Find where the given text appears and provide that cell's center as [X, Y] coordinate. 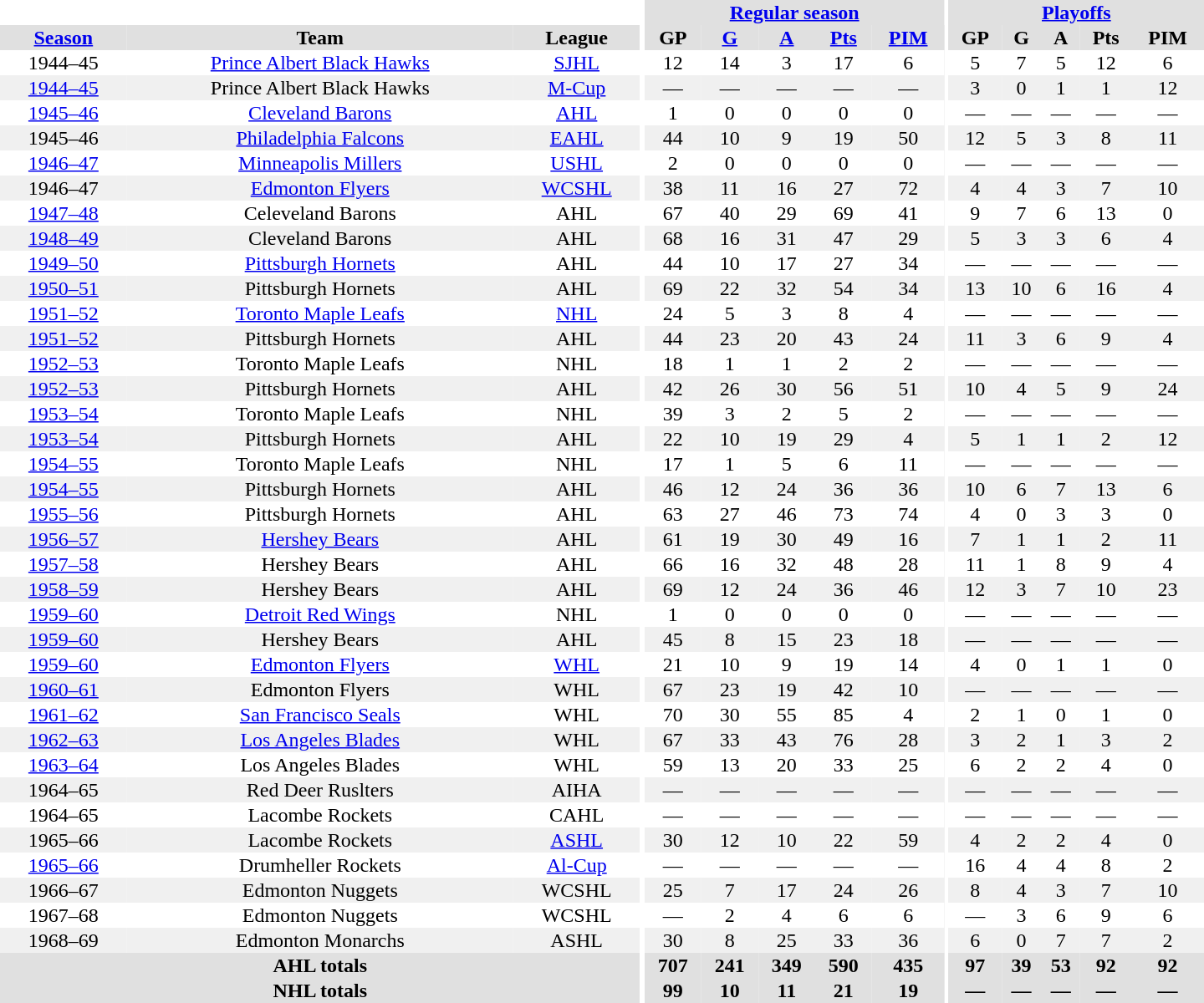
1957–58 [64, 564]
Red Deer Ruslters [320, 790]
99 [673, 990]
72 [908, 188]
League [577, 38]
49 [844, 539]
74 [908, 514]
349 [787, 965]
1967–68 [64, 915]
63 [673, 514]
SJHL [577, 63]
USHL [577, 163]
50 [908, 138]
Minneapolis Millers [320, 163]
CAHL [577, 815]
Regular season [794, 13]
1963–64 [64, 765]
AIHA [577, 790]
1968–69 [64, 940]
45 [673, 639]
53 [1060, 965]
1962–63 [64, 740]
241 [730, 965]
68 [673, 238]
38 [673, 188]
1949–50 [64, 263]
54 [844, 288]
Edmonton Monarchs [320, 940]
San Francisco Seals [320, 715]
73 [844, 514]
51 [908, 389]
AHL totals [320, 965]
56 [844, 389]
1960–61 [64, 690]
Drumheller Rockets [320, 865]
Philadelphia Falcons [320, 138]
85 [844, 715]
EAHL [577, 138]
40 [730, 213]
Celeveland Barons [320, 213]
97 [975, 965]
48 [844, 564]
Detroit Red Wings [320, 614]
1956–57 [64, 539]
15 [787, 639]
1947–48 [64, 213]
M-Cup [577, 88]
1955–56 [64, 514]
590 [844, 965]
1966–67 [64, 890]
47 [844, 238]
Season [64, 38]
31 [787, 238]
61 [673, 539]
Team [320, 38]
41 [908, 213]
70 [673, 715]
Al-Cup [577, 865]
435 [908, 965]
1950–51 [64, 288]
76 [844, 740]
Playoffs [1077, 13]
707 [673, 965]
1958–59 [64, 589]
NHL totals [320, 990]
1948–49 [64, 238]
66 [673, 564]
55 [787, 715]
1961–62 [64, 715]
